Scan for the cell matching the given text and deliver its [X, Y] coordinate at center. 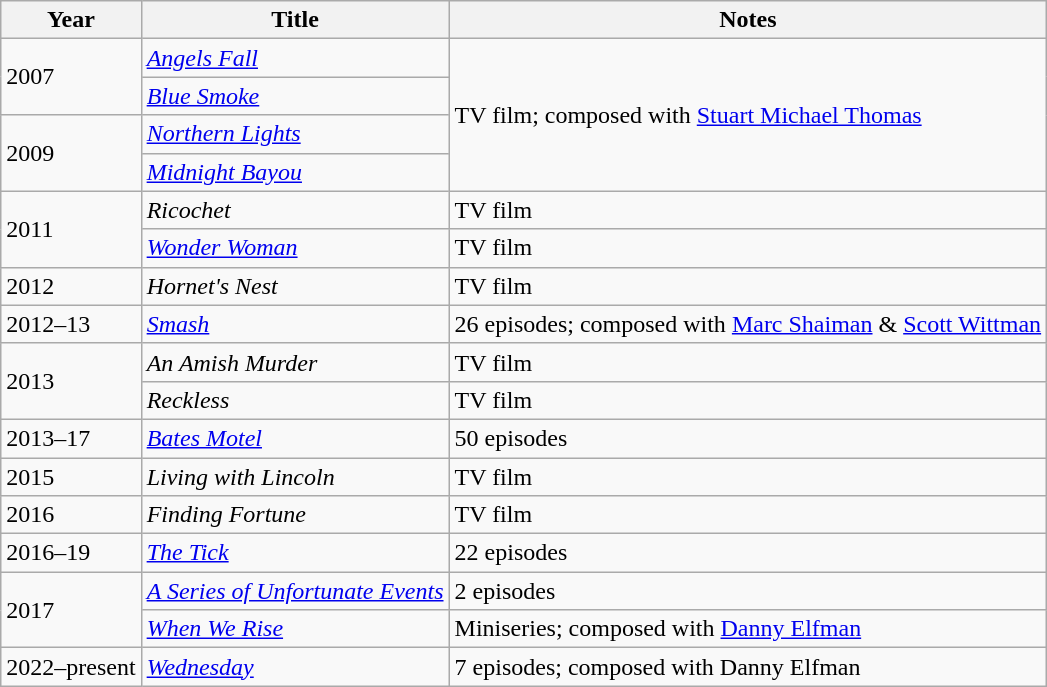
The Tick [295, 553]
Smash [295, 324]
Ricochet [295, 210]
Blue Smoke [295, 96]
2012–13 [71, 324]
2013 [71, 381]
2015 [71, 477]
2009 [71, 153]
An Amish Murder [295, 362]
2012 [71, 286]
Finding Fortune [295, 515]
TV film; composed with Stuart Michael Thomas [748, 115]
2016–19 [71, 553]
Midnight Bayou [295, 172]
Reckless [295, 400]
Wednesday [295, 667]
7 episodes; composed with Danny Elfman [748, 667]
26 episodes; composed with Marc Shaiman & Scott Wittman [748, 324]
2017 [71, 610]
2013–17 [71, 438]
22 episodes [748, 553]
Year [71, 20]
Living with Lincoln [295, 477]
A Series of Unfortunate Events [295, 591]
Northern Lights [295, 134]
2 episodes [748, 591]
2011 [71, 229]
2016 [71, 515]
Wonder Woman [295, 248]
Miniseries; composed with Danny Elfman [748, 629]
2022–present [71, 667]
When We Rise [295, 629]
Notes [748, 20]
Bates Motel [295, 438]
50 episodes [748, 438]
Hornet's Nest [295, 286]
Title [295, 20]
Angels Fall [295, 58]
2007 [71, 77]
